Find where the given text appears and provide that cell's center as (x, y) coordinate. 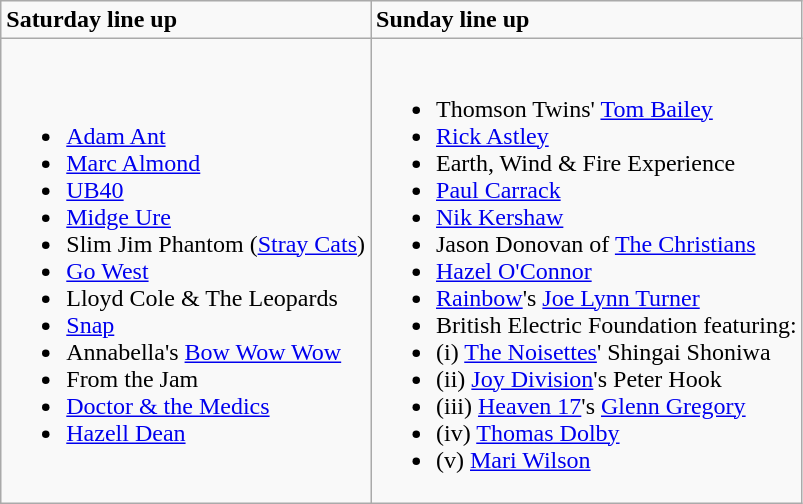
Sunday line up (586, 20)
Saturday line up (186, 20)
